Scan for the cell matching the given text and deliver its (x, y) coordinate at center. 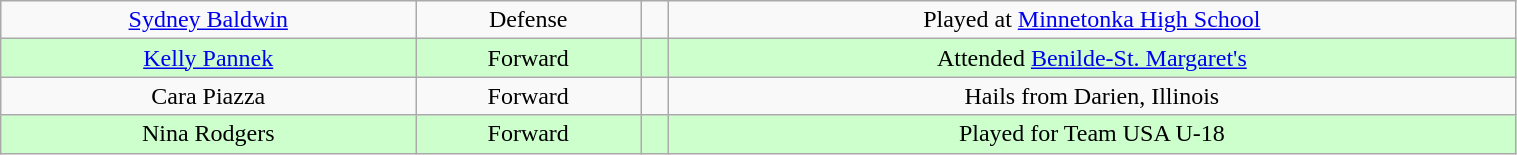
Nina Rodgers (208, 134)
Played at Minnetonka High School (1092, 20)
Sydney Baldwin (208, 20)
Hails from Darien, Illinois (1092, 96)
Played for Team USA U-18 (1092, 134)
Defense (528, 20)
Kelly Pannek (208, 58)
Attended Benilde-St. Margaret's (1092, 58)
Cara Piazza (208, 96)
